Output the (X, Y) coordinate of the center of the cell containing the given text.  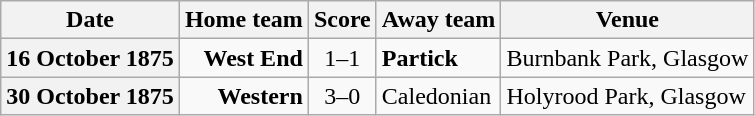
30 October 1875 (90, 96)
Home team (244, 20)
West End (244, 58)
Venue (628, 20)
Burnbank Park, Glasgow (628, 58)
Away team (438, 20)
16 October 1875 (90, 58)
Holyrood Park, Glasgow (628, 96)
Score (342, 20)
3–0 (342, 96)
Western (244, 96)
1–1 (342, 58)
Caledonian (438, 96)
Date (90, 20)
Partick (438, 58)
